Search for the cell housing the specified text and yield its (x, y) center coordinate. 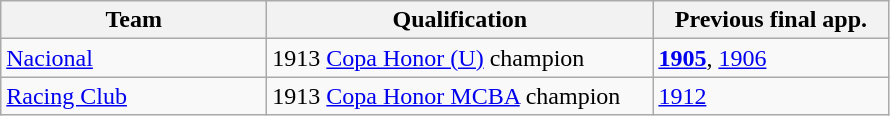
1913 Copa Honor (U) champion (460, 58)
Team (134, 20)
1913 Copa Honor MCBA champion (460, 96)
1912 (771, 96)
Previous final app. (771, 20)
Qualification (460, 20)
1905, 1906 (771, 58)
Racing Club (134, 96)
Nacional (134, 58)
